Return (x, y) of the center of cell containing provided text 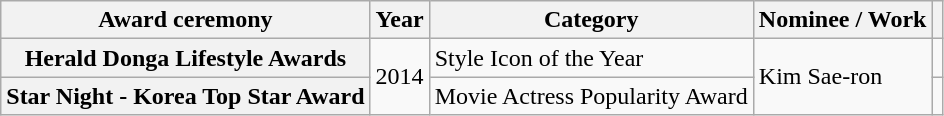
Nominee / Work (842, 20)
Movie Actress Popularity Award (591, 96)
Category (591, 20)
Style Icon of the Year (591, 58)
2014 (400, 77)
Star Night - Korea Top Star Award (186, 96)
Kim Sae-ron (842, 77)
Year (400, 20)
Herald Donga Lifestyle Awards (186, 58)
Award ceremony (186, 20)
